Return the (x, y) coordinate for the center point of the cell that contains the specified text.  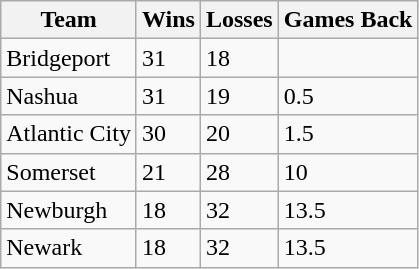
10 (348, 172)
Atlantic City (69, 134)
Somerset (69, 172)
30 (168, 134)
Team (69, 20)
Wins (168, 20)
0.5 (348, 96)
Bridgeport (69, 58)
Nashua (69, 96)
20 (239, 134)
Losses (239, 20)
19 (239, 96)
Games Back (348, 20)
1.5 (348, 134)
Newburgh (69, 210)
21 (168, 172)
28 (239, 172)
Newark (69, 248)
